Find where the given text appears and provide that cell's center as [x, y] coordinate. 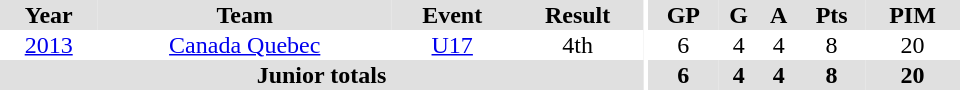
Team [244, 15]
U17 [452, 45]
4th [578, 45]
Canada Quebec [244, 45]
Pts [832, 15]
2013 [48, 45]
Result [578, 15]
PIM [912, 15]
Event [452, 15]
Year [48, 15]
A [778, 15]
G [738, 15]
Junior totals [322, 75]
GP [684, 15]
